From the cell containing the given text, extract its center point as (x, y) coordinate. 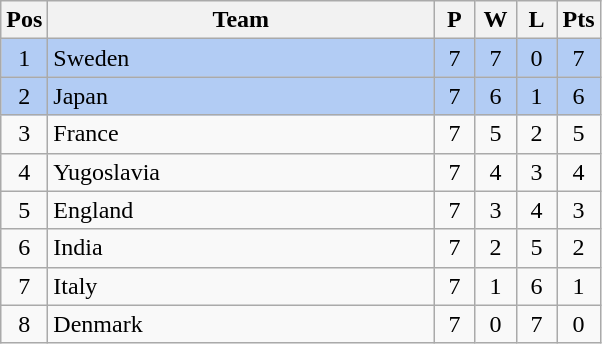
8 (24, 324)
P (454, 20)
Pts (578, 20)
Denmark (241, 324)
W (496, 20)
Italy (241, 286)
Japan (241, 96)
Sweden (241, 58)
India (241, 248)
Team (241, 20)
France (241, 134)
Yugoslavia (241, 172)
L (536, 20)
England (241, 210)
Pos (24, 20)
